For the text-containing cell, return its midpoint in [X, Y] coordinate format. 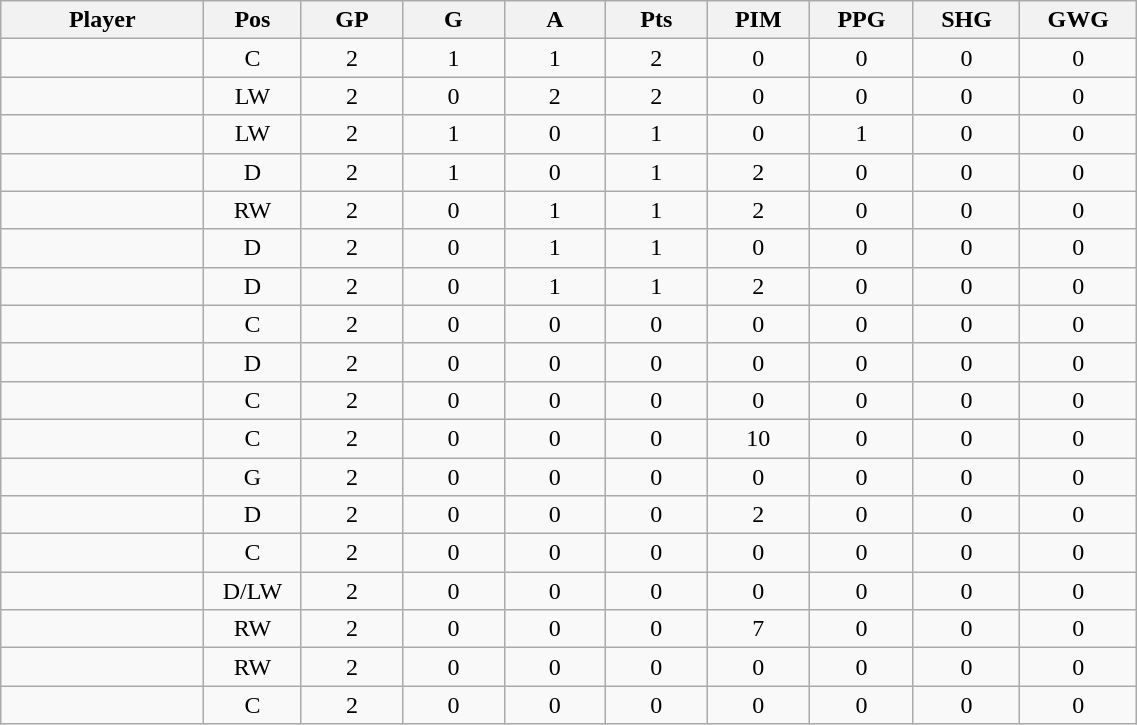
Pos [252, 20]
GWG [1078, 20]
A [554, 20]
GP [352, 20]
10 [758, 438]
PPG [862, 20]
Player [102, 20]
D/LW [252, 591]
SHG [966, 20]
PIM [758, 20]
Pts [656, 20]
7 [758, 629]
